Capture the cell that displays the provided text and extract its [X, Y] central coordinate. 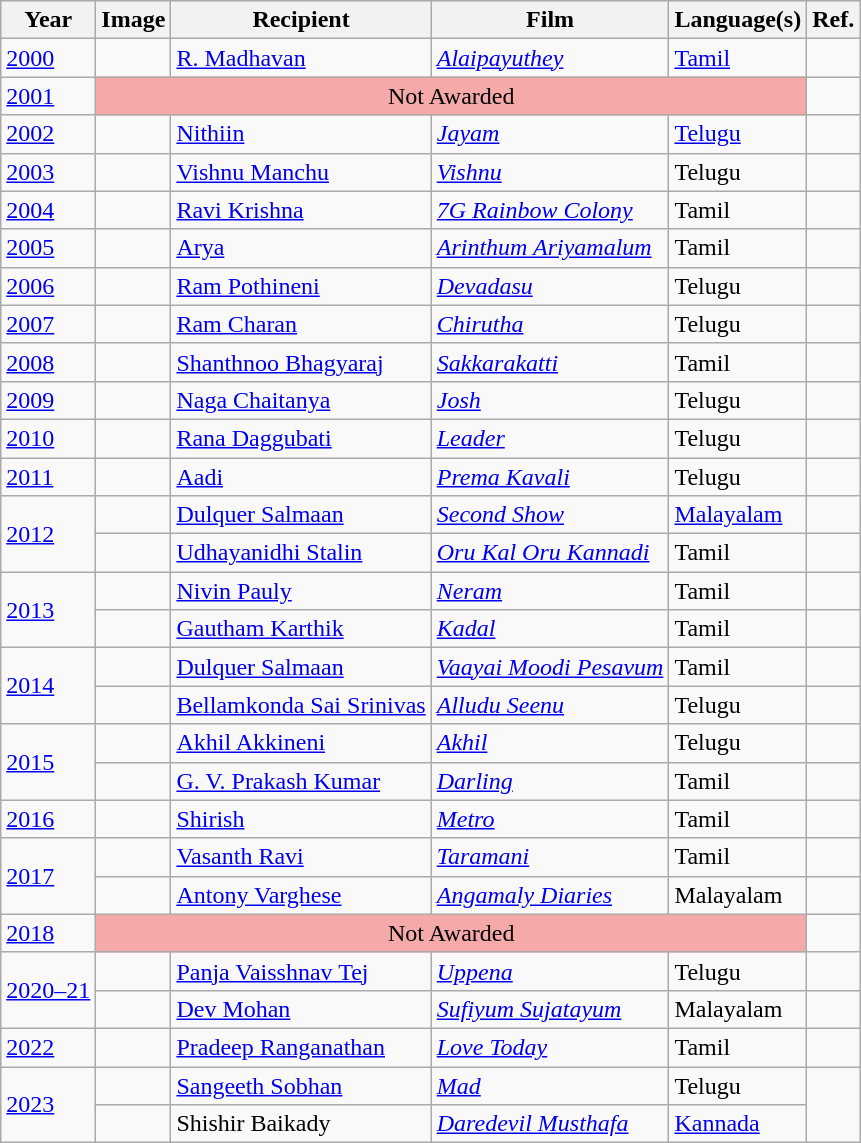
7G Rainbow Colony [550, 210]
Jayam [550, 134]
Akhil [550, 743]
Uppena [550, 971]
2005 [48, 248]
Shirish [301, 819]
Vishnu [550, 172]
Shishir Baikady [301, 1124]
Vaayai Moodi Pesavum [550, 667]
2001 [48, 96]
Rana Daggubati [301, 438]
Pradeep Ranganathan [301, 1047]
Kadal [550, 629]
Nivin Pauly [301, 591]
Kannada [738, 1124]
Josh [550, 400]
Vasanth Ravi [301, 857]
2007 [48, 324]
Leader [550, 438]
Arinthum Ariyamalum [550, 248]
Shanthnoo Bhagyaraj [301, 362]
Aadi [301, 477]
Sufiyum Sujatayum [550, 1009]
R. Madhavan [301, 58]
2015 [48, 762]
Ravi Krishna [301, 210]
2017 [48, 876]
Prema Kavali [550, 477]
Image [134, 20]
Darling [550, 781]
Devadasu [550, 286]
2011 [48, 477]
2012 [48, 534]
Neram [550, 591]
2016 [48, 819]
Gautham Karthik [301, 629]
2000 [48, 58]
2023 [48, 1104]
G. V. Prakash Kumar [301, 781]
Ram Charan [301, 324]
2003 [48, 172]
2014 [48, 686]
Mad [550, 1085]
Antony Varghese [301, 895]
Vishnu Manchu [301, 172]
2009 [48, 400]
Recipient [301, 20]
Second Show [550, 515]
Film [550, 20]
Taramani [550, 857]
2008 [48, 362]
Angamaly Diaries [550, 895]
2004 [48, 210]
Metro [550, 819]
Akhil Akkineni [301, 743]
Ref. [834, 20]
Dev Mohan [301, 1009]
2002 [48, 134]
Naga Chaitanya [301, 400]
2006 [48, 286]
Nithiin [301, 134]
Language(s) [738, 20]
Bellamkonda Sai Srinivas [301, 705]
2022 [48, 1047]
Sangeeth Sobhan [301, 1085]
Year [48, 20]
Udhayanidhi Stalin [301, 553]
Panja Vaisshnav Tej [301, 971]
2018 [48, 933]
Oru Kal Oru Kannadi [550, 553]
Sakkarakatti [550, 362]
Alludu Seenu [550, 705]
2013 [48, 610]
2020–21 [48, 990]
Love Today [550, 1047]
Arya [301, 248]
Chirutha [550, 324]
Daredevil Musthafa [550, 1124]
2010 [48, 438]
Alaipayuthey [550, 58]
Ram Pothineni [301, 286]
